Capture the cell that displays the provided text and extract its [X, Y] central coordinate. 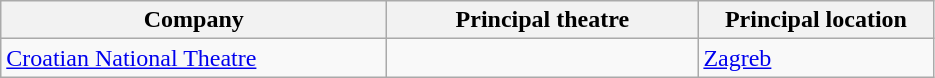
Company [194, 20]
Principal location [816, 20]
Croatian National Theatre [194, 58]
Zagreb [816, 58]
Principal theatre [542, 20]
